Find where the given text appears and provide that cell's center as (X, Y) coordinate. 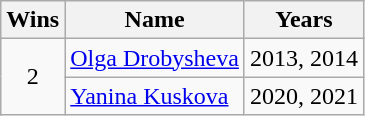
2013, 2014 (304, 58)
Years (304, 20)
2020, 2021 (304, 96)
Wins (33, 20)
Name (155, 20)
2 (33, 77)
Olga Drobysheva (155, 58)
Yanina Kuskova (155, 96)
